Locate the cell with the specified text and output its (X, Y) center coordinate. 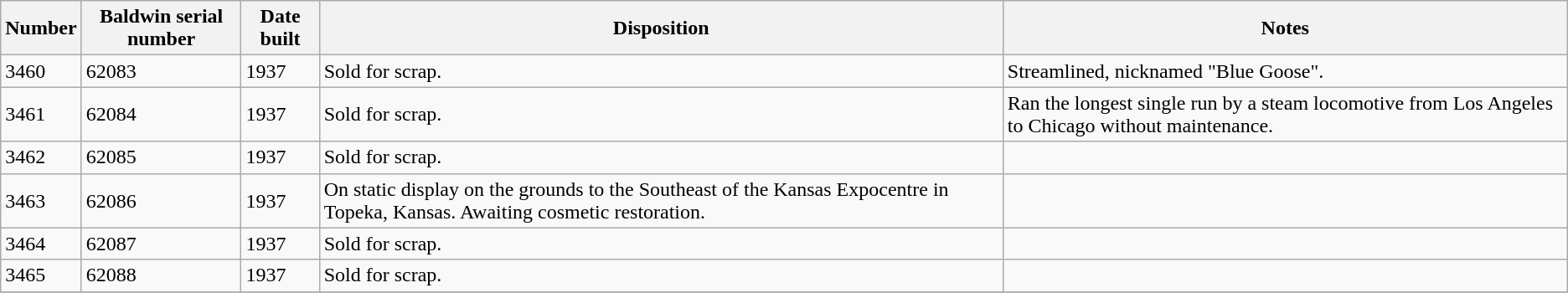
62086 (161, 201)
62084 (161, 114)
62083 (161, 71)
3460 (41, 71)
Date built (280, 28)
3465 (41, 275)
Notes (1285, 28)
Streamlined, nicknamed "Blue Goose". (1285, 71)
On static display on the grounds to the Southeast of the Kansas Expocentre in Topeka, Kansas. Awaiting cosmetic restoration. (661, 201)
Number (41, 28)
Baldwin serial number (161, 28)
62085 (161, 157)
3463 (41, 201)
3464 (41, 244)
Ran the longest single run by a steam locomotive from Los Angeles to Chicago without maintenance. (1285, 114)
3461 (41, 114)
3462 (41, 157)
Disposition (661, 28)
62088 (161, 275)
62087 (161, 244)
